Return [x, y] of the center of cell containing provided text 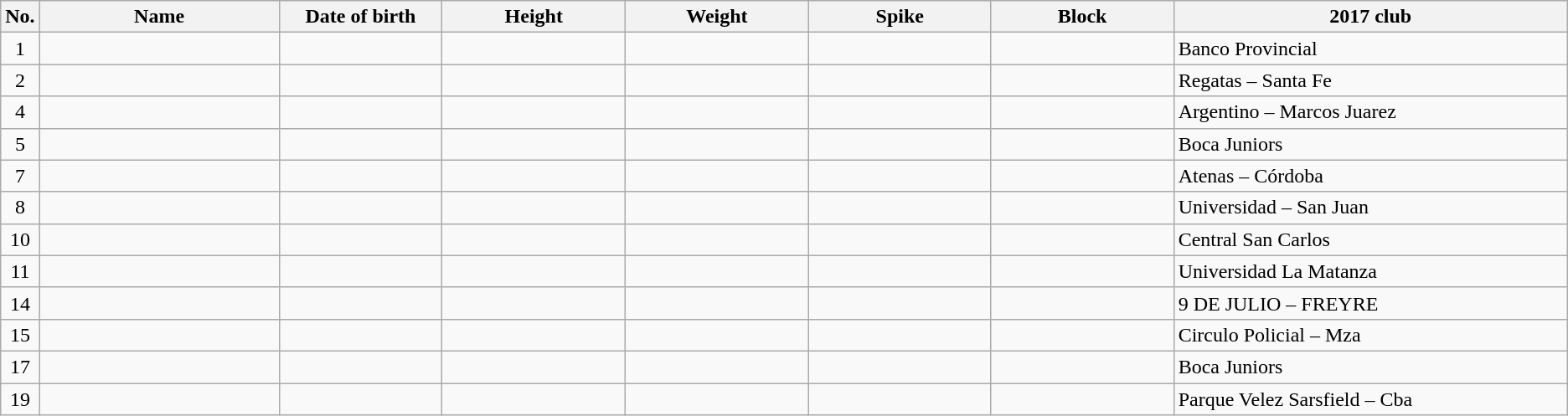
5 [20, 144]
Universidad La Matanza [1370, 271]
Atenas – Córdoba [1370, 176]
Spike [900, 17]
2 [20, 80]
Circulo Policial – Mza [1370, 335]
7 [20, 176]
Regatas – Santa Fe [1370, 80]
8 [20, 208]
Argentino – Marcos Juarez [1370, 112]
17 [20, 367]
1 [20, 49]
19 [20, 399]
Central San Carlos [1370, 239]
4 [20, 112]
15 [20, 335]
Name [159, 17]
10 [20, 239]
Date of birth [360, 17]
11 [20, 271]
2017 club [1370, 17]
No. [20, 17]
Height [534, 17]
14 [20, 303]
Parque Velez Sarsfield – Cba [1370, 399]
Universidad – San Juan [1370, 208]
Weight [717, 17]
Banco Provincial [1370, 49]
9 DE JULIO – FREYRE [1370, 303]
Block [1082, 17]
